Search for the cell housing the specified text and yield its (x, y) center coordinate. 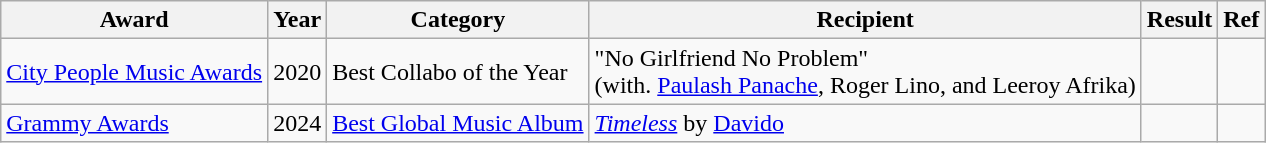
Best Collabo of the Year (458, 72)
City People Music Awards (134, 72)
Recipient (865, 20)
Category (458, 20)
Year (298, 20)
"No Girlfriend No Problem" (with. Paulash Panache, Roger Lino, and Leeroy Afrika) (865, 72)
2020 (298, 72)
Grammy Awards (134, 123)
2024 (298, 123)
Best Global Music Album (458, 123)
Award (134, 20)
Timeless by Davido (865, 123)
Result (1179, 20)
Ref (1242, 20)
